Return the [x, y] coordinate for the center point of the cell that contains the specified text.  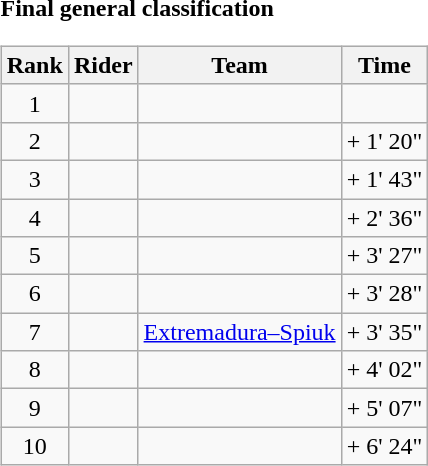
+ 1' 43" [384, 179]
9 [34, 408]
8 [34, 370]
Rider [103, 65]
Rank [34, 65]
+ 3' 35" [384, 332]
+ 5' 07" [384, 408]
Time [384, 65]
2 [34, 141]
7 [34, 332]
4 [34, 217]
+ 4' 02" [384, 370]
+ 3' 27" [384, 256]
+ 2' 36" [384, 217]
6 [34, 294]
Team [240, 65]
+ 1' 20" [384, 141]
Extremadura–Spiuk [240, 332]
1 [34, 103]
+ 6' 24" [384, 446]
5 [34, 256]
+ 3' 28" [384, 294]
10 [34, 446]
3 [34, 179]
